Return the (x, y) coordinate for the center point of the cell that contains the specified text.  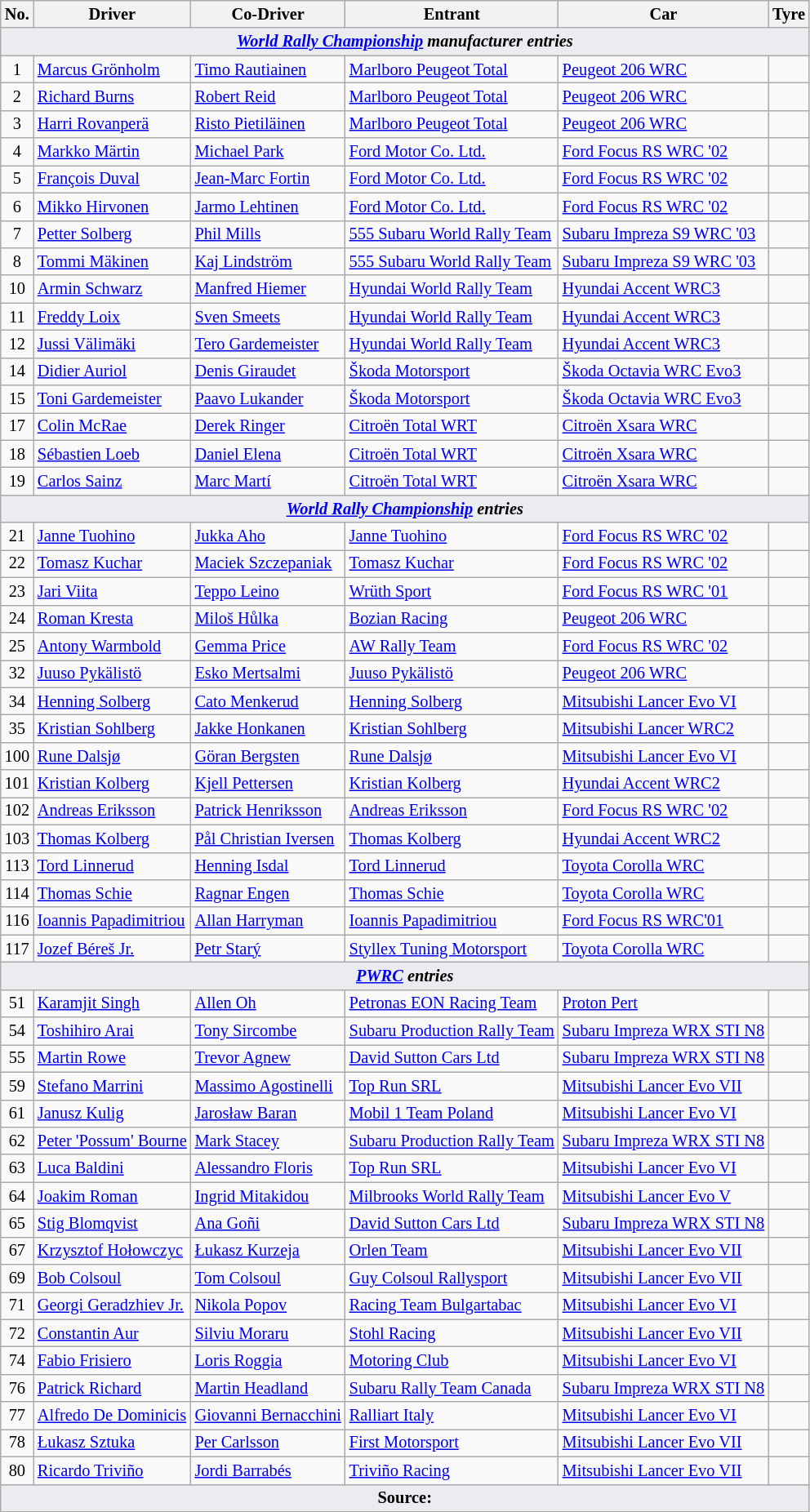
Phil Mills (268, 234)
2 (17, 96)
Mark Stacey (268, 1141)
69 (17, 1279)
Freddy Loix (113, 317)
Jarmo Lehtinen (268, 207)
Subaru Rally Team Canada (452, 1388)
Silviu Moraru (268, 1333)
Michael Park (268, 152)
76 (17, 1388)
Jordi Barrabés (268, 1470)
Ford Focus RS WRC '01 (663, 591)
Armin Schwarz (113, 289)
Sébastien Loeb (113, 454)
12 (17, 344)
116 (17, 921)
Mitsubishi Lancer Evo V (663, 1196)
6 (17, 207)
35 (17, 728)
64 (17, 1196)
3 (17, 124)
Stefano Marrini (113, 1086)
Triviño Racing (452, 1470)
Driver (113, 14)
Tero Gardemeister (268, 344)
Łukasz Sztuka (113, 1443)
Source: (405, 1498)
Loris Roggia (268, 1361)
22 (17, 563)
Stig Blomqvist (113, 1223)
Guy Colsoul Rallysport (452, 1279)
61 (17, 1114)
Wrüth Sport (452, 591)
Martin Headland (268, 1388)
117 (17, 949)
Kaj Lindström (268, 261)
Nikola Popov (268, 1305)
Derek Ringer (268, 426)
80 (17, 1470)
Pål Christian Iversen (268, 838)
7 (17, 234)
63 (17, 1168)
1 (17, 69)
Toni Gardemeister (113, 399)
Ragnar Engen (268, 893)
24 (17, 619)
10 (17, 289)
Janusz Kulig (113, 1114)
113 (17, 866)
Harri Rovanperä (113, 124)
8 (17, 261)
Jakke Honkanen (268, 728)
18 (17, 454)
Patrick Henriksson (268, 811)
Göran Bergsten (268, 756)
Toshihiro Arai (113, 1031)
Richard Burns (113, 96)
Petr Starý (268, 949)
Milbrooks World Rally Team (452, 1196)
114 (17, 893)
Car (663, 14)
Jozef Béreš Jr. (113, 949)
Racing Team Bulgartabac (452, 1305)
21 (17, 536)
Patrick Richard (113, 1388)
Petter Solberg (113, 234)
Cato Menkerud (268, 701)
19 (17, 481)
Giovanni Bernacchini (268, 1416)
103 (17, 838)
4 (17, 152)
Proton Pert (663, 1003)
Entrant (452, 14)
23 (17, 591)
Allen Oh (268, 1003)
Martin Rowe (113, 1058)
Paavo Lukander (268, 399)
Alfredo De Dominicis (113, 1416)
François Duval (113, 179)
74 (17, 1361)
Gemma Price (268, 646)
14 (17, 371)
AW Rally Team (452, 646)
78 (17, 1443)
Allan Harryman (268, 921)
72 (17, 1333)
Ingrid Mitakidou (268, 1196)
Tommi Mäkinen (113, 261)
Marc Martí (268, 481)
Antony Warmbold (113, 646)
67 (17, 1251)
77 (17, 1416)
Jari Viita (113, 591)
Massimo Agostinelli (268, 1086)
Tom Colsoul (268, 1279)
Styllex Tuning Motorsport (452, 949)
65 (17, 1223)
First Motorsport (452, 1443)
Ford Focus RS WRC'01 (663, 921)
Esko Mertsalmi (268, 674)
Miloš Hůlka (268, 619)
Jukka Aho (268, 536)
Ana Goñi (268, 1223)
Stohl Racing (452, 1333)
100 (17, 756)
Orlen Team (452, 1251)
Carlos Sainz (113, 481)
Mobil 1 Team Poland (452, 1114)
Didier Auriol (113, 371)
51 (17, 1003)
Jarosław Baran (268, 1114)
Bozian Racing (452, 619)
25 (17, 646)
15 (17, 399)
Petronas EON Racing Team (452, 1003)
Ricardo Triviño (113, 1470)
Henning Isdal (268, 866)
32 (17, 674)
Joakim Roman (113, 1196)
Risto Pietiläinen (268, 124)
5 (17, 179)
Trevor Agnew (268, 1058)
Krzysztof Hołowczyc (113, 1251)
Motoring Club (452, 1361)
Mikko Hirvonen (113, 207)
101 (17, 784)
Jean-Marc Fortin (268, 179)
Sven Smeets (268, 317)
Manfred Hiemer (268, 289)
Timo Rautiainen (268, 69)
Alessandro Floris (268, 1168)
Maciek Szczepaniak (268, 563)
No. (17, 14)
Fabio Frisiero (113, 1361)
Georgi Geradzhiev Jr. (113, 1305)
Markko Märtin (113, 152)
World Rally Championship manufacturer entries (405, 42)
Co-Driver (268, 14)
Łukasz Kurzeja (268, 1251)
Kjell Pettersen (268, 784)
Roman Kresta (113, 619)
Jussi Välimäki (113, 344)
PWRC entries (405, 976)
17 (17, 426)
Ralliart Italy (452, 1416)
59 (17, 1086)
102 (17, 811)
Teppo Leino (268, 591)
71 (17, 1305)
54 (17, 1031)
62 (17, 1141)
World Rally Championship entries (405, 509)
Karamjit Singh (113, 1003)
34 (17, 701)
Daniel Elena (268, 454)
Constantin Aur (113, 1333)
Tony Sircombe (268, 1031)
Denis Giraudet (268, 371)
Tyre (789, 14)
Bob Colsoul (113, 1279)
Luca Baldini (113, 1168)
Peter 'Possum' Bourne (113, 1141)
Mitsubishi Lancer WRC2 (663, 728)
Colin McRae (113, 426)
Per Carlsson (268, 1443)
Marcus Grönholm (113, 69)
11 (17, 317)
55 (17, 1058)
Robert Reid (268, 96)
